From the cell containing the given text, extract its center point as (X, Y) coordinate. 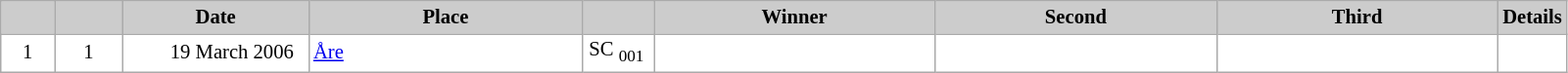
Details (1532, 17)
Third (1357, 17)
19 March 2006 (215, 53)
Winner (795, 17)
Date (215, 17)
Second (1075, 17)
Åre (446, 53)
SC 001 (619, 53)
Place (446, 17)
